Detect which cell encompasses the target text, then output its (x, y) center coordinate. 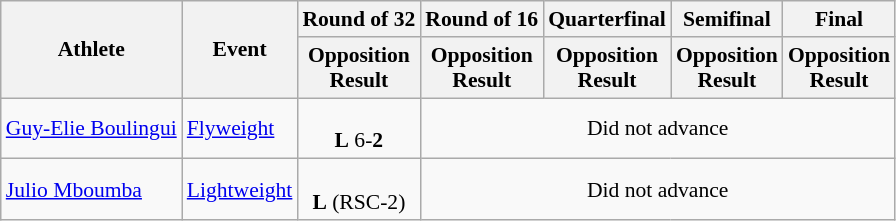
Flyweight (240, 128)
Athlete (92, 50)
Quarterfinal (607, 19)
Round of 16 (482, 19)
Round of 32 (358, 19)
Julio Mboumba (92, 190)
Semifinal (727, 19)
Event (240, 50)
Lightweight (240, 190)
L (RSC-2) (358, 190)
Guy-Elie Boulingui (92, 128)
L 6-2 (358, 128)
Final (839, 19)
